Scan for the cell matching the given text and deliver its [x, y] coordinate at center. 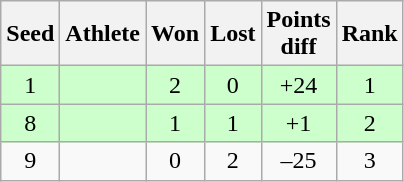
+24 [298, 85]
8 [30, 123]
3 [370, 161]
Lost [233, 34]
Seed [30, 34]
Pointsdiff [298, 34]
Rank [370, 34]
–25 [298, 161]
+1 [298, 123]
9 [30, 161]
Won [176, 34]
Athlete [103, 34]
